For the text-containing cell, return its midpoint in [X, Y] coordinate format. 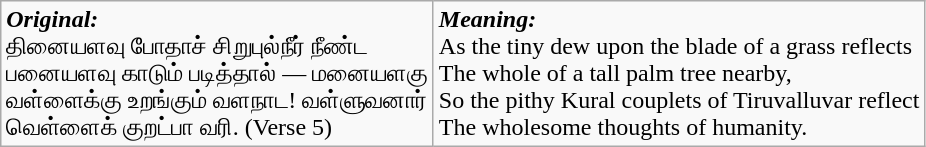
Original:தினையளவு போதாச் சிறுபுல்நீர் நீண்டபனையளவு காடும் படித்தால் — மனையளகுவள்ளைக்கு உறங்கும் வளநாட! வள்ளுவனார்வெள்ளைக் குறட்பா வரி. (Verse 5) [218, 74]
